Search for the cell housing the specified text and yield its (x, y) center coordinate. 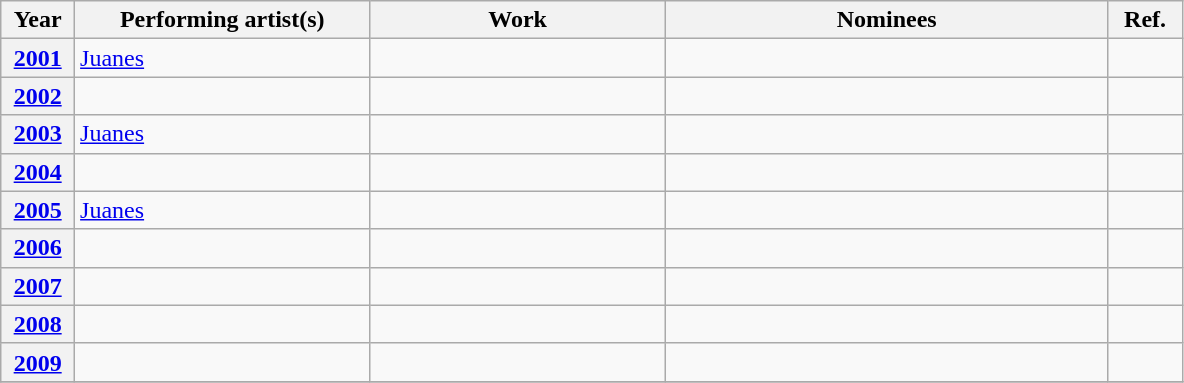
Work (518, 20)
2003 (38, 134)
2002 (38, 96)
Nominees (886, 20)
2009 (38, 362)
2001 (38, 58)
2007 (38, 286)
Year (38, 20)
Ref. (1145, 20)
2008 (38, 324)
Performing artist(s) (222, 20)
2004 (38, 172)
2005 (38, 210)
2006 (38, 248)
